Locate the cell with the specified text and output its (x, y) center coordinate. 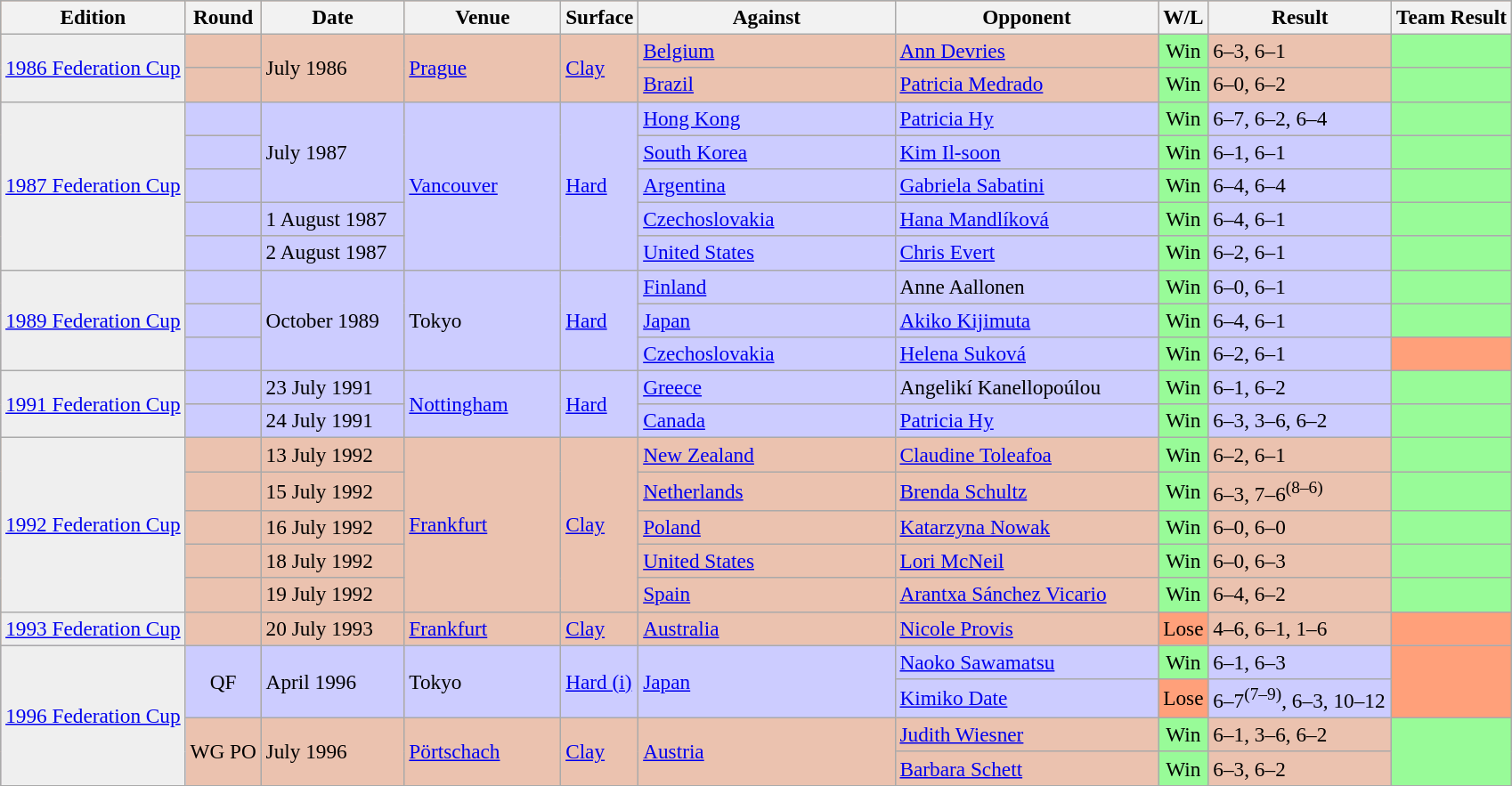
18 July 1992 (333, 561)
WG PO (223, 751)
Chris Evert (1027, 253)
6–4, 6–2 (1300, 595)
Ann Devries (1027, 51)
Brenda Schultz (1027, 490)
16 July 1992 (333, 527)
July 1987 (333, 151)
Finland (767, 287)
6–3, 6–1 (1300, 51)
6–0, 6–1 (1300, 287)
Against (767, 17)
15 July 1992 (333, 490)
Akiko Kijimuta (1027, 320)
Greece (767, 387)
July 1996 (333, 751)
1993 Federation Cup (93, 628)
4–6, 6–1, 1–6 (1300, 628)
20 July 1993 (333, 628)
6–1, 3–6, 6–2 (1300, 734)
Katarzyna Nowak (1027, 527)
1989 Federation Cup (93, 320)
6–7, 6–2, 6–4 (1300, 118)
6–3, 3–6, 6–2 (1300, 421)
Kim Il-soon (1027, 151)
23 July 1991 (333, 387)
New Zealand (767, 454)
Surface (600, 17)
Pörtschach (483, 751)
W/L (1183, 17)
Judith Wiesner (1027, 734)
Hard (i) (600, 681)
October 1989 (333, 320)
April 1996 (333, 681)
Brazil (767, 85)
6–0, 6–0 (1300, 527)
19 July 1992 (333, 595)
6–4, 6–4 (1300, 185)
Netherlands (767, 490)
1987 Federation Cup (93, 185)
Vancouver (483, 185)
Australia (767, 628)
Canada (767, 421)
6–7(7–9), 6–3, 10–12 (1300, 698)
Nottingham (483, 404)
Venue (483, 17)
Claudine Toleafoa (1027, 454)
1991 Federation Cup (93, 404)
South Korea (767, 151)
Round (223, 17)
Result (1300, 17)
Lori McNeil (1027, 561)
Helena Suková (1027, 353)
Kimiko Date (1027, 698)
6–3, 6–2 (1300, 768)
1986 Federation Cup (93, 68)
Team Result (1451, 17)
Naoko Sawamatsu (1027, 661)
Nicole Provis (1027, 628)
QF (223, 681)
6–0, 6–2 (1300, 85)
6–1, 6–2 (1300, 387)
1992 Federation Cup (93, 523)
Argentina (767, 185)
24 July 1991 (333, 421)
Patricia Medrado (1027, 85)
Prague (483, 68)
Date (333, 17)
Poland (767, 527)
Edition (93, 17)
13 July 1992 (333, 454)
1996 Federation Cup (93, 714)
Angelikí Kanellopoúlou (1027, 387)
Arantxa Sánchez Vicario (1027, 595)
Opponent (1027, 17)
6–1, 6–3 (1300, 661)
2 August 1987 (333, 253)
6–0, 6–3 (1300, 561)
Hong Kong (767, 118)
Spain (767, 595)
Anne Aallonen (1027, 287)
Belgium (767, 51)
Gabriela Sabatini (1027, 185)
6–1, 6–1 (1300, 151)
July 1986 (333, 68)
1 August 1987 (333, 219)
Austria (767, 751)
Hana Mandlíková (1027, 219)
6–3, 7–6(8–6) (1300, 490)
Barbara Schett (1027, 768)
